Identify which cell holds the provided text, then report its [x, y] central coordinate. 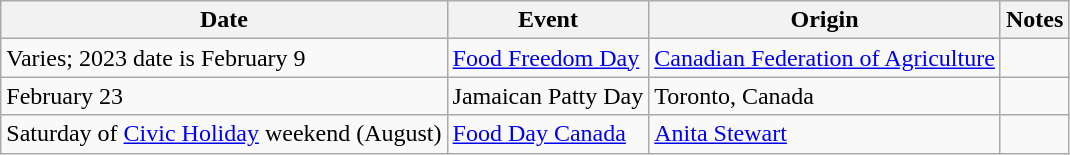
Anita Stewart [825, 134]
Event [548, 20]
Jamaican Patty Day [548, 96]
Food Freedom Day [548, 58]
Origin [825, 20]
February 23 [224, 96]
Canadian Federation of Agriculture [825, 58]
Notes [1034, 20]
Saturday of Civic Holiday weekend (August) [224, 134]
Varies; 2023 date is February 9 [224, 58]
Food Day Canada [548, 134]
Toronto, Canada [825, 96]
Date [224, 20]
